Extract the [X, Y] coordinate from the center of the cell holding the provided text.  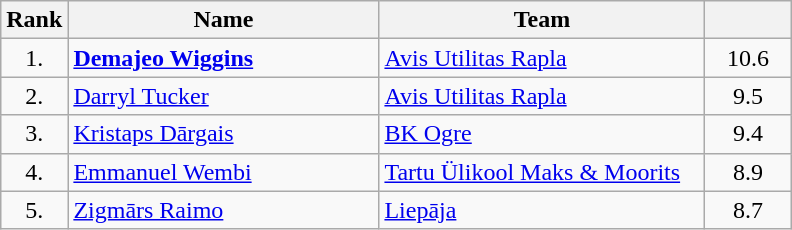
1. [34, 58]
5. [34, 210]
Liepāja [542, 210]
10.6 [748, 58]
BK Ogre [542, 134]
2. [34, 96]
Tartu Ülikool Maks & Moorits [542, 172]
8.9 [748, 172]
Name [224, 20]
Zigmārs Raimo [224, 210]
Darryl Tucker [224, 96]
Demajeo Wiggins [224, 58]
Team [542, 20]
Kristaps Dārgais [224, 134]
Rank [34, 20]
Emmanuel Wembi [224, 172]
8.7 [748, 210]
9.5 [748, 96]
3. [34, 134]
9.4 [748, 134]
4. [34, 172]
